Capture the cell that displays the provided text and extract its [X, Y] central coordinate. 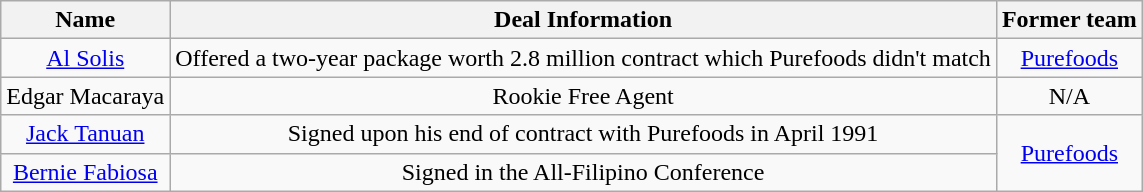
Signed upon his end of contract with Purefoods in April 1991 [584, 134]
Offered a two-year package worth 2.8 million contract which Purefoods didn't match [584, 58]
Former team [1069, 20]
N/A [1069, 96]
Al Solis [86, 58]
Deal Information [584, 20]
Rookie Free Agent [584, 96]
Bernie Fabiosa [86, 172]
Signed in the All-Filipino Conference [584, 172]
Name [86, 20]
Edgar Macaraya [86, 96]
Jack Tanuan [86, 134]
